Detect which cell encompasses the target text, then output its [x, y] center coordinate. 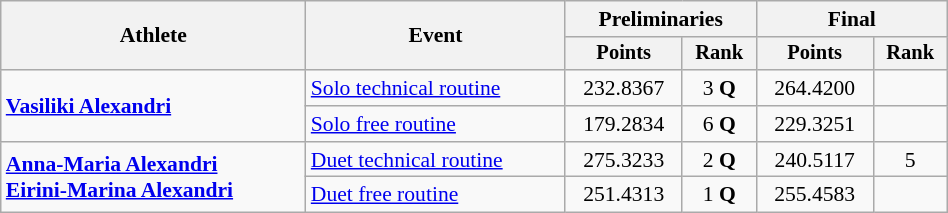
Duet technical routine [436, 160]
Final [852, 19]
1 Q [719, 195]
Solo technical routine [436, 88]
Anna-Maria Alexandri Eirini-Marina Alexandri [154, 178]
240.5117 [814, 160]
275.3233 [624, 160]
2 Q [719, 160]
Duet free routine [436, 195]
3 Q [719, 88]
229.3251 [814, 124]
Solo free routine [436, 124]
232.8367 [624, 88]
Athlete [154, 36]
264.4200 [814, 88]
179.2834 [624, 124]
Event [436, 36]
5 [910, 160]
Preliminaries [660, 19]
251.4313 [624, 195]
255.4583 [814, 195]
Vasiliki Alexandri [154, 106]
6 Q [719, 124]
